Determine the [x, y] coordinate at the center of the cell enclosing the given text.  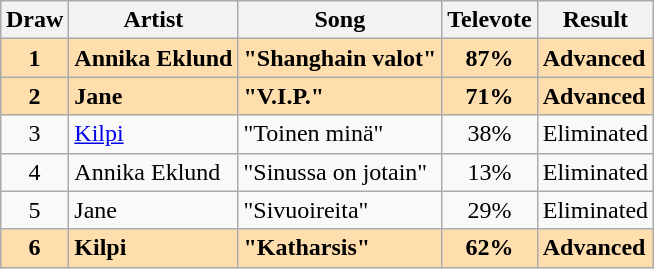
"Toinen minä" [340, 134]
Song [340, 20]
Result [595, 20]
Televote [490, 20]
38% [490, 134]
"Sinussa on jotain" [340, 172]
6 [34, 248]
71% [490, 96]
"Katharsis" [340, 248]
62% [490, 248]
Artist [154, 20]
"Sivuoireita" [340, 210]
5 [34, 210]
2 [34, 96]
1 [34, 58]
87% [490, 58]
29% [490, 210]
3 [34, 134]
"Shanghain valot" [340, 58]
Draw [34, 20]
"V.I.P." [340, 96]
4 [34, 172]
13% [490, 172]
